Identify which cell holds the provided text, then report its (x, y) central coordinate. 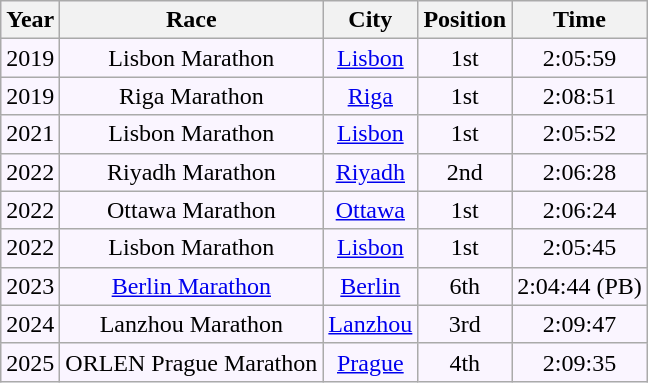
2025 (30, 362)
2024 (30, 324)
2nd (465, 172)
2:05:45 (580, 248)
2023 (30, 286)
Berlin (370, 286)
2021 (30, 134)
Time (580, 20)
2:05:59 (580, 58)
City (370, 20)
Riyadh Marathon (192, 172)
4th (465, 362)
2:08:51 (580, 96)
Race (192, 20)
3rd (465, 324)
Position (465, 20)
Berlin Marathon (192, 286)
2:06:24 (580, 210)
6th (465, 286)
Lanzhou Marathon (192, 324)
2:04:44 (PB) (580, 286)
Year (30, 20)
2:05:52 (580, 134)
Lanzhou (370, 324)
Riga (370, 96)
Ottawa Marathon (192, 210)
2:09:35 (580, 362)
Riga Marathon (192, 96)
Prague (370, 362)
2:09:47 (580, 324)
Ottawa (370, 210)
Riyadh (370, 172)
ORLEN Prague Marathon (192, 362)
2:06:28 (580, 172)
